Return (x, y) of the center of cell containing provided text 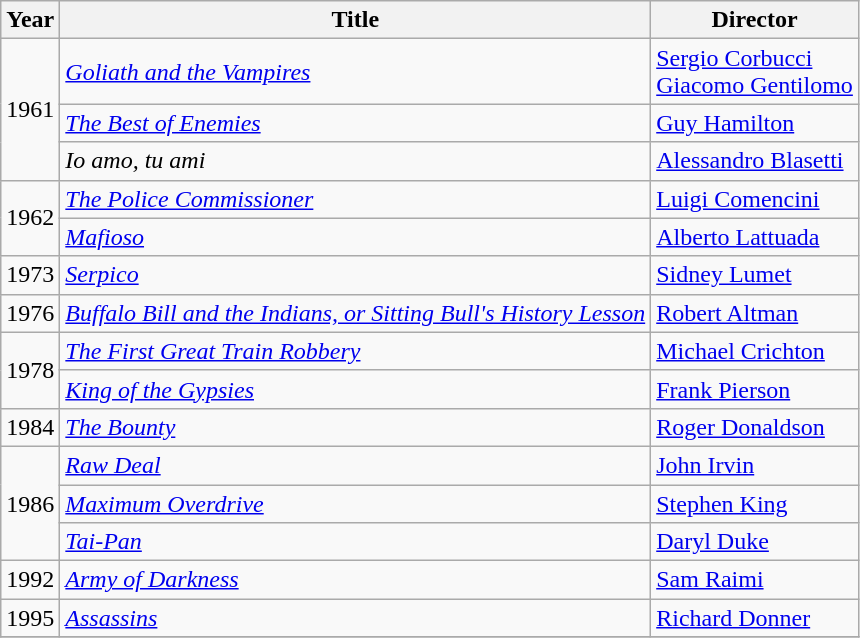
1992 (30, 580)
Alberto Lattuada (755, 237)
1984 (30, 427)
The Police Commissioner (356, 199)
Army of Darkness (356, 580)
Tai-Pan (356, 542)
Mafioso (356, 237)
Guy Hamilton (755, 123)
Goliath and the Vampires (356, 72)
Robert Altman (755, 313)
Stephen King (755, 503)
1962 (30, 218)
Serpico (356, 275)
Maximum Overdrive (356, 503)
1995 (30, 618)
Io amo, tu ami (356, 161)
Luigi Comencini (755, 199)
Sam Raimi (755, 580)
Frank Pierson (755, 389)
Michael Crichton (755, 351)
1978 (30, 370)
Title (356, 20)
Raw Deal (356, 465)
The Best of Enemies (356, 123)
Alessandro Blasetti (755, 161)
Sidney Lumet (755, 275)
Roger Donaldson (755, 427)
The Bounty (356, 427)
Year (30, 20)
Daryl Duke (755, 542)
The First Great Train Robbery (356, 351)
King of the Gypsies (356, 389)
Buffalo Bill and the Indians, or Sitting Bull's History Lesson (356, 313)
Director (755, 20)
1986 (30, 503)
Assassins (356, 618)
John Irvin (755, 465)
Richard Donner (755, 618)
1961 (30, 110)
1973 (30, 275)
1976 (30, 313)
Sergio CorbucciGiacomo Gentilomo (755, 72)
